Search for the cell housing the specified text and yield its (X, Y) center coordinate. 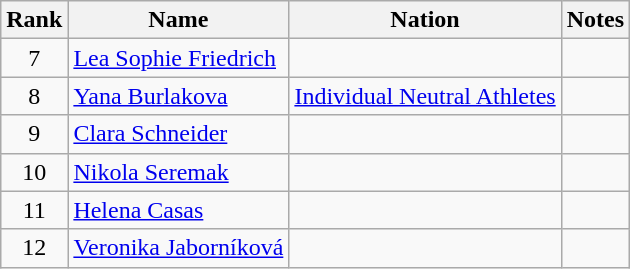
9 (34, 134)
8 (34, 96)
Yana Burlakova (178, 96)
11 (34, 210)
Veronika Jaborníková (178, 248)
Nikola Seremak (178, 172)
7 (34, 58)
Helena Casas (178, 210)
Individual Neutral Athletes (425, 96)
Lea Sophie Friedrich (178, 58)
Name (178, 20)
Nation (425, 20)
12 (34, 248)
Rank (34, 20)
Clara Schneider (178, 134)
Notes (595, 20)
10 (34, 172)
